Determine the (X, Y) coordinate at the center of the cell enclosing the given text.  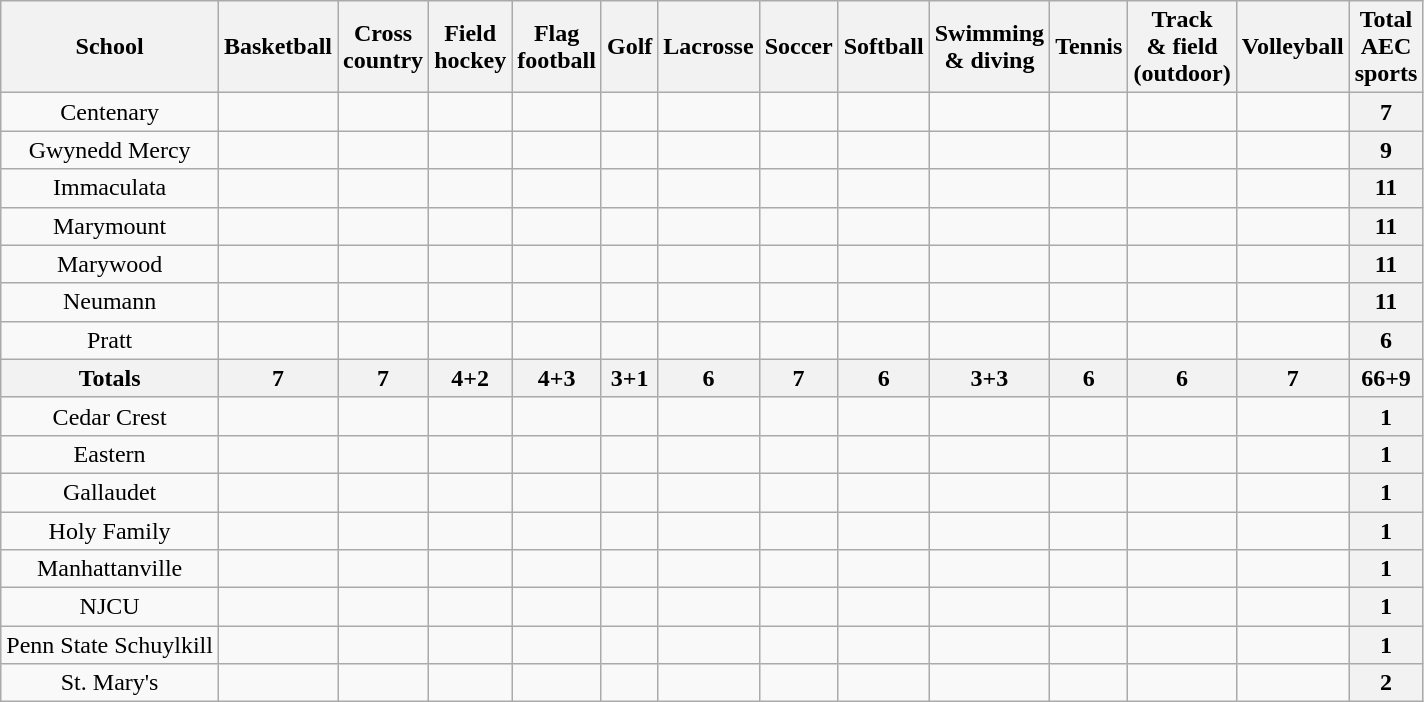
Neumann (110, 302)
9 (1386, 150)
Flagfootball (557, 47)
Track& field(outdoor) (1182, 47)
Penn State Schuylkill (110, 645)
2 (1386, 683)
Totals (110, 378)
4+2 (470, 378)
Centenary (110, 112)
66+9 (1386, 378)
Cedar Crest (110, 416)
Soccer (798, 47)
3+3 (989, 378)
NJCU (110, 607)
Softball (884, 47)
Eastern (110, 454)
School (110, 47)
Swimming& diving (989, 47)
Holy Family (110, 531)
Volleyball (1292, 47)
Gallaudet (110, 492)
Tennis (1089, 47)
Marymount (110, 226)
Lacrosse (708, 47)
Pratt (110, 340)
Golf (629, 47)
Immaculata (110, 188)
4+3 (557, 378)
3+1 (629, 378)
Gwynedd Mercy (110, 150)
Crosscountry (384, 47)
St. Mary's (110, 683)
Basketball (278, 47)
TotalAECsports (1386, 47)
Manhattanville (110, 569)
Fieldhockey (470, 47)
Marywood (110, 264)
